Determine the (x, y) coordinate at the center of the cell enclosing the given text.  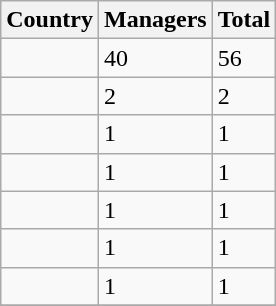
Total (244, 20)
Managers (155, 20)
56 (244, 58)
40 (155, 58)
Country (50, 20)
